Scan for the cell matching the given text and deliver its (x, y) coordinate at center. 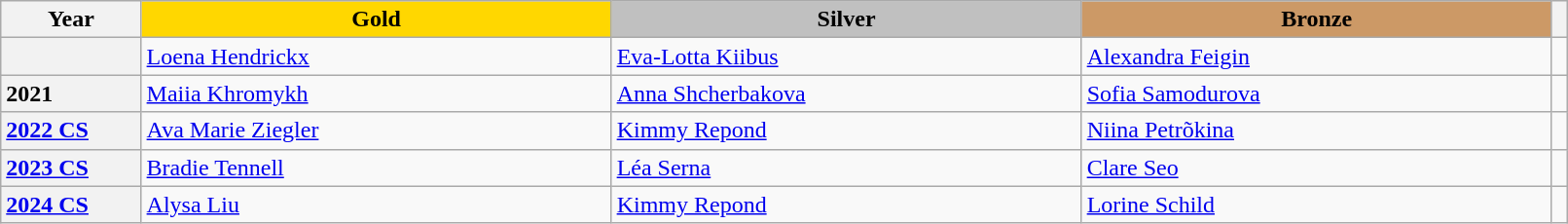
Ava Marie Ziegler (376, 131)
Loena Hendrickx (376, 56)
Year (71, 19)
Alysa Liu (376, 205)
Niina Petrõkina (1316, 131)
Léa Serna (847, 168)
Eva-Lotta Kiibus (847, 56)
Anna Shcherbakova (847, 93)
2022 CS (71, 131)
Bradie Tennell (376, 168)
Silver (847, 19)
2024 CS (71, 205)
Sofia Samodurova (1316, 93)
Bronze (1316, 19)
Alexandra Feigin (1316, 56)
Clare Seo (1316, 168)
Lorine Schild (1316, 205)
Maiia Khromykh (376, 93)
2023 CS (71, 168)
Gold (376, 19)
2021 (71, 93)
